Locate the cell with the specified text and output its [X, Y] center coordinate. 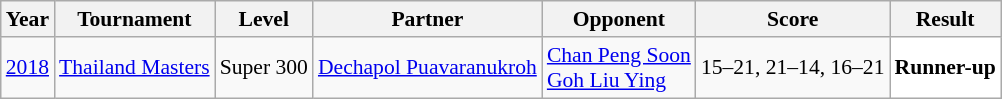
Opponent [619, 19]
Level [264, 19]
Tournament [134, 19]
Dechapol Puavaranukroh [428, 68]
15–21, 21–14, 16–21 [793, 68]
Thailand Masters [134, 68]
Chan Peng Soon Goh Liu Ying [619, 68]
Result [946, 19]
Partner [428, 19]
Score [793, 19]
Year [28, 19]
Super 300 [264, 68]
2018 [28, 68]
Runner-up [946, 68]
